Find where the given text appears and provide that cell's center as [X, Y] coordinate. 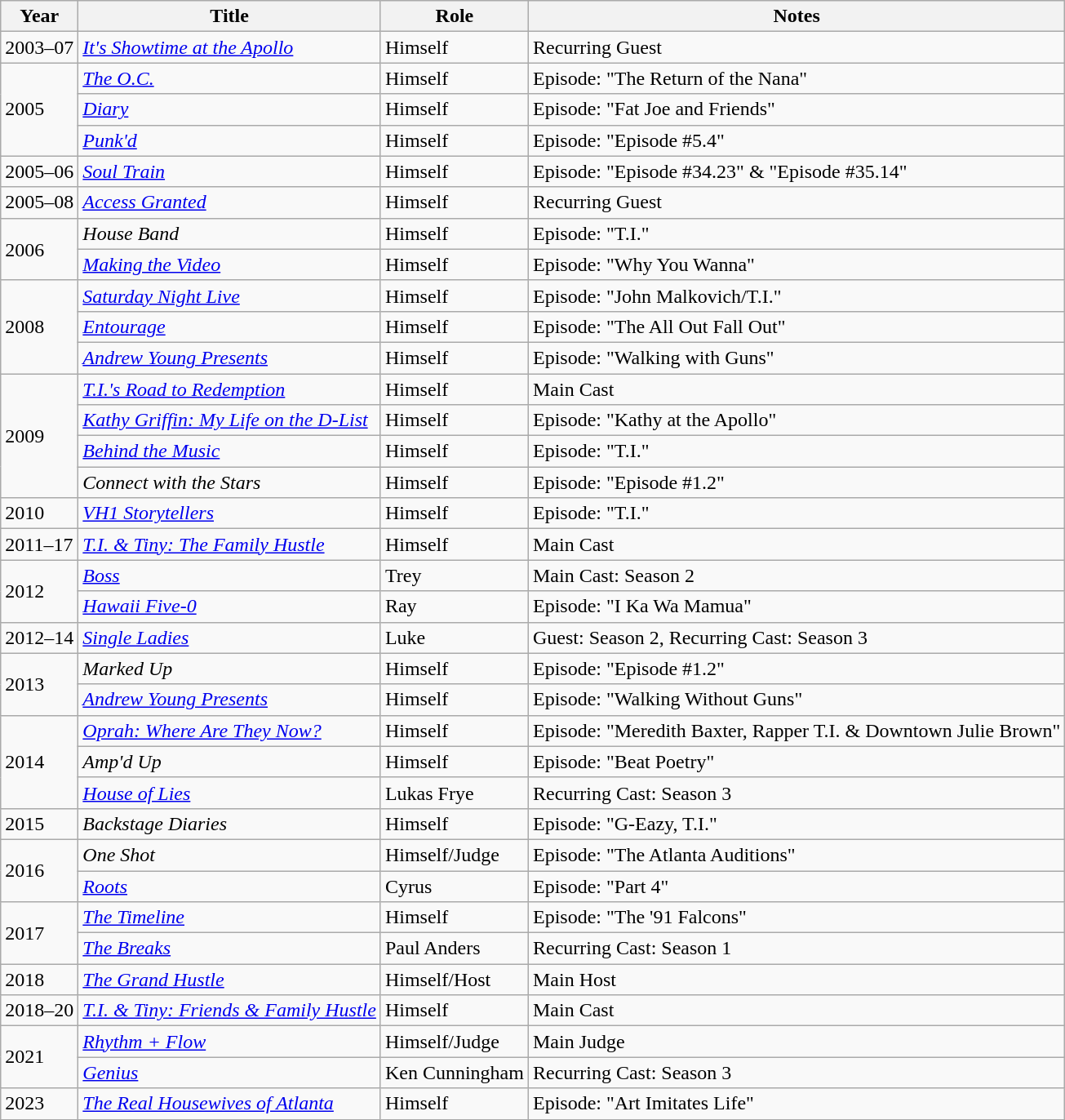
2006 [39, 249]
Episode: "Why You Wanna" [797, 264]
2016 [39, 870]
Recurring Cast: Season 1 [797, 949]
Himself/Host [454, 980]
The Breaks [230, 949]
Making the Video [230, 264]
Episode: "Art Imitates Life" [797, 1104]
2003–07 [39, 47]
2013 [39, 684]
Episode: "Episode #5.4" [797, 140]
2011–17 [39, 544]
2005–08 [39, 202]
Guest: Season 2, Recurring Cast: Season 3 [797, 638]
Main Cast: Season 2 [797, 576]
One Shot [230, 855]
Episode: "The Return of the Nana" [797, 78]
Episode: "G-Eazy, T.I." [797, 824]
Episode: "Meredith Baxter, Rapper T.I. & Downtown Julie Brown" [797, 731]
Genius [230, 1073]
The Timeline [230, 918]
2021 [39, 1057]
2023 [39, 1104]
Episode: "Walking Without Guns" [797, 700]
Episode: "The '91 Falcons" [797, 918]
Paul Anders [454, 949]
T.I. & Tiny: The Family Hustle [230, 544]
2008 [39, 327]
Diary [230, 109]
The Grand Hustle [230, 980]
Cyrus [454, 886]
Marked Up [230, 669]
Oprah: Where Are They Now? [230, 731]
Episode: "Part 4" [797, 886]
Trey [454, 576]
2015 [39, 824]
Episode: "The All Out Fall Out" [797, 327]
Backstage Diaries [230, 824]
Entourage [230, 327]
Behind the Music [230, 451]
T.I.'s Road to Redemption [230, 389]
Episode: "Fat Joe and Friends" [797, 109]
Soul Train [230, 171]
2018 [39, 980]
2009 [39, 436]
Lukas Frye [454, 793]
House of Lies [230, 793]
Episode: "Walking with Guns" [797, 358]
Saturday Night Live [230, 296]
Role [454, 16]
T.I. & Tiny: Friends & Family Hustle [230, 1011]
Kathy Griffin: My Life on the D-List [230, 420]
House Band [230, 233]
Boss [230, 576]
Notes [797, 16]
2012 [39, 591]
Episode: "John Malkovich/T.I." [797, 296]
Episode: "The Atlanta Auditions" [797, 855]
Episode: "Episode #34.23" & "Episode #35.14" [797, 171]
Connect with the Stars [230, 482]
The O.C. [230, 78]
Ken Cunningham [454, 1073]
The Real Housewives of Atlanta [230, 1104]
Main Host [797, 980]
Amp'd Up [230, 762]
2014 [39, 762]
Single Ladies [230, 638]
Rhythm + Flow [230, 1042]
Main Judge [797, 1042]
2017 [39, 933]
It's Showtime at the Apollo [230, 47]
2005 [39, 109]
2005–06 [39, 171]
2018–20 [39, 1011]
2010 [39, 513]
Year [39, 16]
Title [230, 16]
Episode: "Beat Poetry" [797, 762]
VH1 Storytellers [230, 513]
Luke [454, 638]
Episode: "I Ka Wa Mamua" [797, 607]
Punk'd [230, 140]
Episode: "Kathy at the Apollo" [797, 420]
Access Granted [230, 202]
Roots [230, 886]
2012–14 [39, 638]
Ray [454, 607]
Hawaii Five-0 [230, 607]
